Locate the cell with the specified text and output its [x, y] center coordinate. 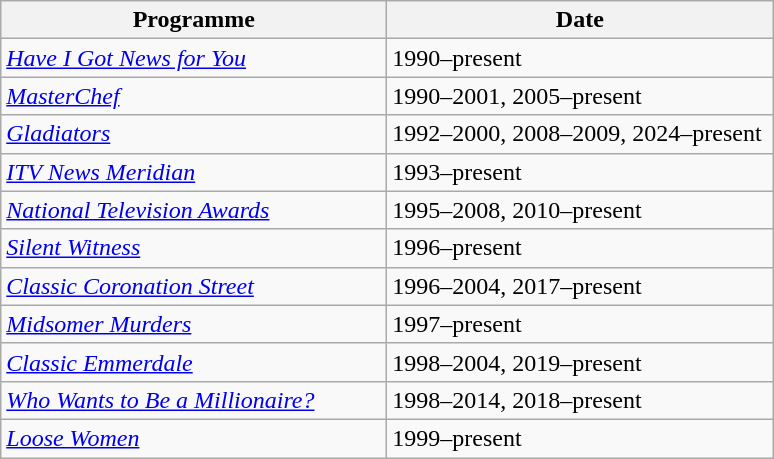
MasterChef [194, 96]
Date [580, 20]
1993–present [580, 172]
1990–2001, 2005–present [580, 96]
Midsomer Murders [194, 324]
1998–2004, 2019–present [580, 362]
Who Wants to Be a Millionaire? [194, 400]
Loose Women [194, 438]
ITV News Meridian [194, 172]
1996–present [580, 248]
1996–2004, 2017–present [580, 286]
1997–present [580, 324]
Gladiators [194, 134]
Classic Emmerdale [194, 362]
1992–2000, 2008–2009, 2024–present [580, 134]
1990–present [580, 58]
Silent Witness [194, 248]
1998–2014, 2018–present [580, 400]
National Television Awards [194, 210]
Programme [194, 20]
Classic Coronation Street [194, 286]
Have I Got News for You [194, 58]
1999–present [580, 438]
1995–2008, 2010–present [580, 210]
